Locate the cell with the specified text and output its [X, Y] center coordinate. 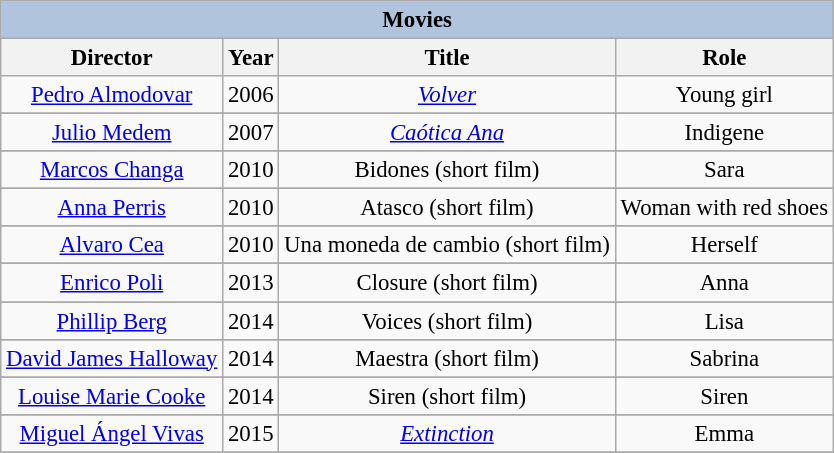
2007 [251, 133]
Louise Marie Cooke [112, 396]
Year [251, 58]
Anna Perris [112, 208]
Sara [724, 170]
Extinction [447, 433]
Siren (short film) [447, 396]
Voices (short film) [447, 321]
Marcos Changa [112, 170]
Movies [418, 20]
Role [724, 58]
Woman with red shoes [724, 208]
Pedro Almodovar [112, 95]
Lisa [724, 321]
2006 [251, 95]
Miguel Ángel Vivas [112, 433]
Indigene [724, 133]
Enrico Poli [112, 283]
Atasco (short film) [447, 208]
Emma [724, 433]
Caótica Ana [447, 133]
Alvaro Cea [112, 245]
David James Halloway [112, 358]
Closure (short film) [447, 283]
Maestra (short film) [447, 358]
Sabrina [724, 358]
Phillip Berg [112, 321]
Julio Medem [112, 133]
Young girl [724, 95]
Director [112, 58]
Siren [724, 396]
Una moneda de cambio (short film) [447, 245]
Bidones (short film) [447, 170]
Herself [724, 245]
Anna [724, 283]
Title [447, 58]
2013 [251, 283]
Volver [447, 95]
2015 [251, 433]
